Locate the cell with the specified text and output its [X, Y] center coordinate. 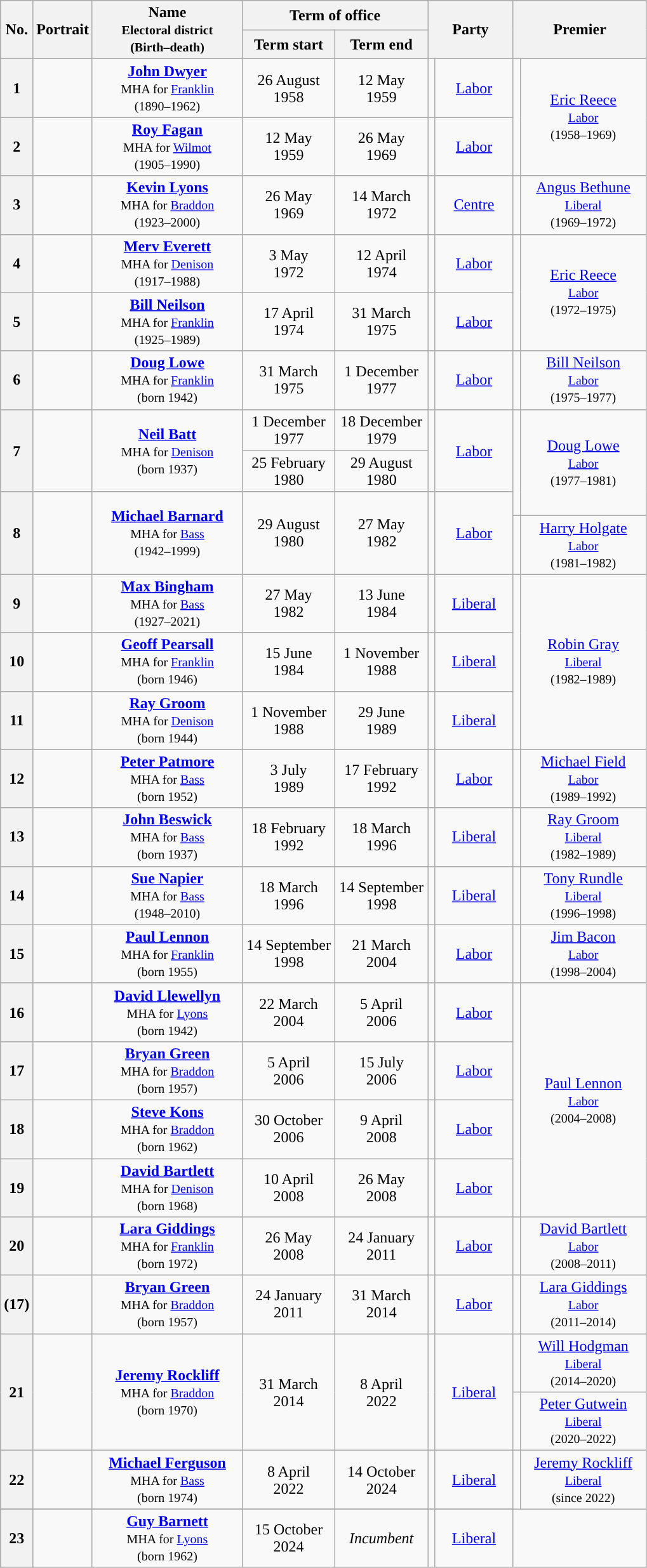
17 [17, 1071]
Guy BarnettMHA for Lyons(born 1962) [167, 1538]
3 [17, 205]
Term of office [335, 15]
Lara GiddingsMHA for Franklin(born 1972) [167, 1246]
17 February1992 [382, 779]
8 [17, 533]
Premier [580, 30]
Paul LennonLabor(2004–2008) [583, 1100]
John BeswickMHA for Bass(born 1937) [167, 837]
Term start [289, 44]
(17) [17, 1305]
25 February1980 [289, 471]
Michael FergusonMHA for Bass(born 1974) [167, 1480]
Jeremy RockliffMHA for Braddon(born 1970) [167, 1392]
29 June1989 [382, 720]
Kevin LyonsMHA for Braddon(1923–2000) [167, 205]
15 [17, 954]
Jim BaconLabor(1998–2004) [583, 954]
Incumbent [382, 1538]
14 October2024 [382, 1480]
17 April1974 [289, 322]
John DwyerMHA for Franklin(1890–1962) [167, 88]
20 [17, 1246]
30 October2006 [289, 1129]
15 October2024 [289, 1538]
18 February1992 [289, 837]
9 [17, 603]
David LlewellynMHA for Lyons(born 1942) [167, 1012]
Eric ReeceLabor(1972–1975) [583, 293]
Will HodgmanLiberal(2014–2020) [583, 1363]
14 [17, 895]
4 [17, 263]
11 [17, 720]
7 [17, 451]
14 March1972 [382, 205]
22 [17, 1480]
26 August1958 [289, 88]
15 June1984 [289, 662]
Roy FaganMHA for Wilmot(1905–1990) [167, 147]
David BartlettMHA for Denison(born 1968) [167, 1188]
No. [17, 30]
3 July1989 [289, 779]
Angus BethuneLiberal(1969–1972) [583, 205]
5 [17, 322]
21 [17, 1392]
Jeremy RockliffLiberal(since 2022) [583, 1480]
Geoff PearsallMHA for Franklin(born 1946) [167, 662]
Peter PatmoreMHA for Bass(born 1952) [167, 779]
Eric ReeceLabor(1958–1969) [583, 117]
Doug LoweMHA for Franklin(born 1942) [167, 380]
Harry HolgateLabor(1981–1982) [583, 545]
12 [17, 779]
Sue NapierMHA for Bass(1948–2010) [167, 895]
22 March2004 [289, 1012]
Ray GroomMHA for Denison(born 1944) [167, 720]
Doug LoweLabor(1977–1981) [583, 463]
Michael BarnardMHA for Bass(1942–1999) [167, 533]
23 [17, 1538]
21 March2004 [382, 954]
15 July2006 [382, 1071]
Centre [474, 205]
Steve KonsMHA for Braddon(born 1962) [167, 1129]
Michael FieldLabor(1989–1992) [583, 779]
Lara GiddingsLabor(2011–2014) [583, 1305]
3 May1972 [289, 263]
18 December1979 [382, 430]
Bill NeilsonLabor(1975–1977) [583, 380]
10 [17, 662]
13 [17, 837]
2 [17, 147]
Tony RundleLiberal(1996–1998) [583, 895]
Robin GrayLiberal(1982–1989) [583, 662]
16 [17, 1012]
Neil BattMHA for Denison(born 1937) [167, 451]
10 April2008 [289, 1188]
18 [17, 1129]
12 April1974 [382, 263]
David BartlettLabor(2008–2011) [583, 1246]
9 April2008 [382, 1129]
6 [17, 380]
13 June1984 [382, 603]
Paul LennonMHA for Franklin(born 1955) [167, 954]
Bill NeilsonMHA for Franklin(1925–1989) [167, 322]
1 [17, 88]
Merv EverettMHA for Denison(1917–1988) [167, 263]
Ray GroomLiberal(1982–1989) [583, 837]
Max BinghamMHA for Bass(1927–2021) [167, 603]
Peter GutweinLiberal(2020–2022) [583, 1421]
Party [471, 30]
Portrait [63, 30]
Term end [382, 44]
19 [17, 1188]
NameElectoral district(Birth–death) [167, 30]
